Output the (X, Y) coordinate of the center of the cell containing the given text.  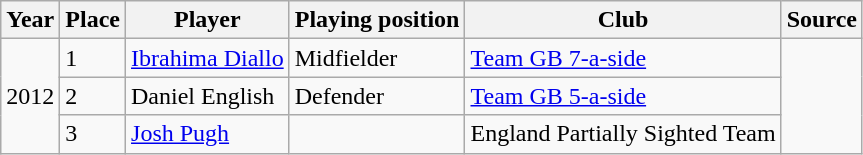
2 (93, 96)
Ibrahima Diallo (208, 58)
1 (93, 58)
Midfielder (377, 58)
3 (93, 134)
Club (623, 20)
Player (208, 20)
Team GB 7-a-side (623, 58)
Year (30, 20)
Daniel English (208, 96)
Josh Pugh (208, 134)
England Partially Sighted Team (623, 134)
Source (822, 20)
Team GB 5-a-side (623, 96)
Place (93, 20)
2012 (30, 96)
Defender (377, 96)
Playing position (377, 20)
